Locate the cell with the specified text and output its [X, Y] center coordinate. 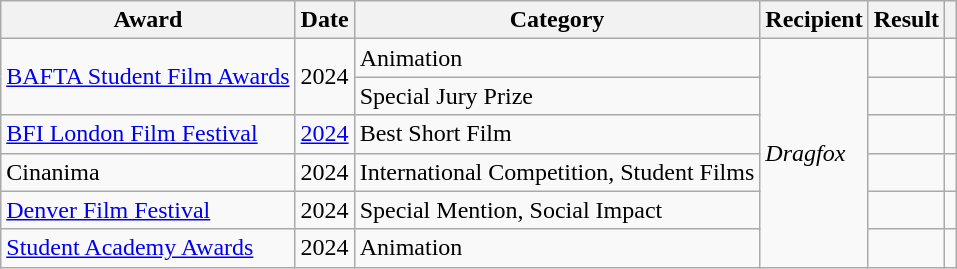
Category [557, 20]
Dragfox [814, 153]
Award [148, 20]
International Competition, Student Films [557, 172]
Recipient [814, 20]
Student Academy Awards [148, 248]
Denver Film Festival [148, 210]
BFI London Film Festival [148, 134]
Special Mention, Social Impact [557, 210]
Cinanima [148, 172]
BAFTA Student Film Awards [148, 77]
Best Short Film [557, 134]
Special Jury Prize [557, 96]
Date [324, 20]
Result [906, 20]
